Identify which cell holds the provided text, then report its [X, Y] central coordinate. 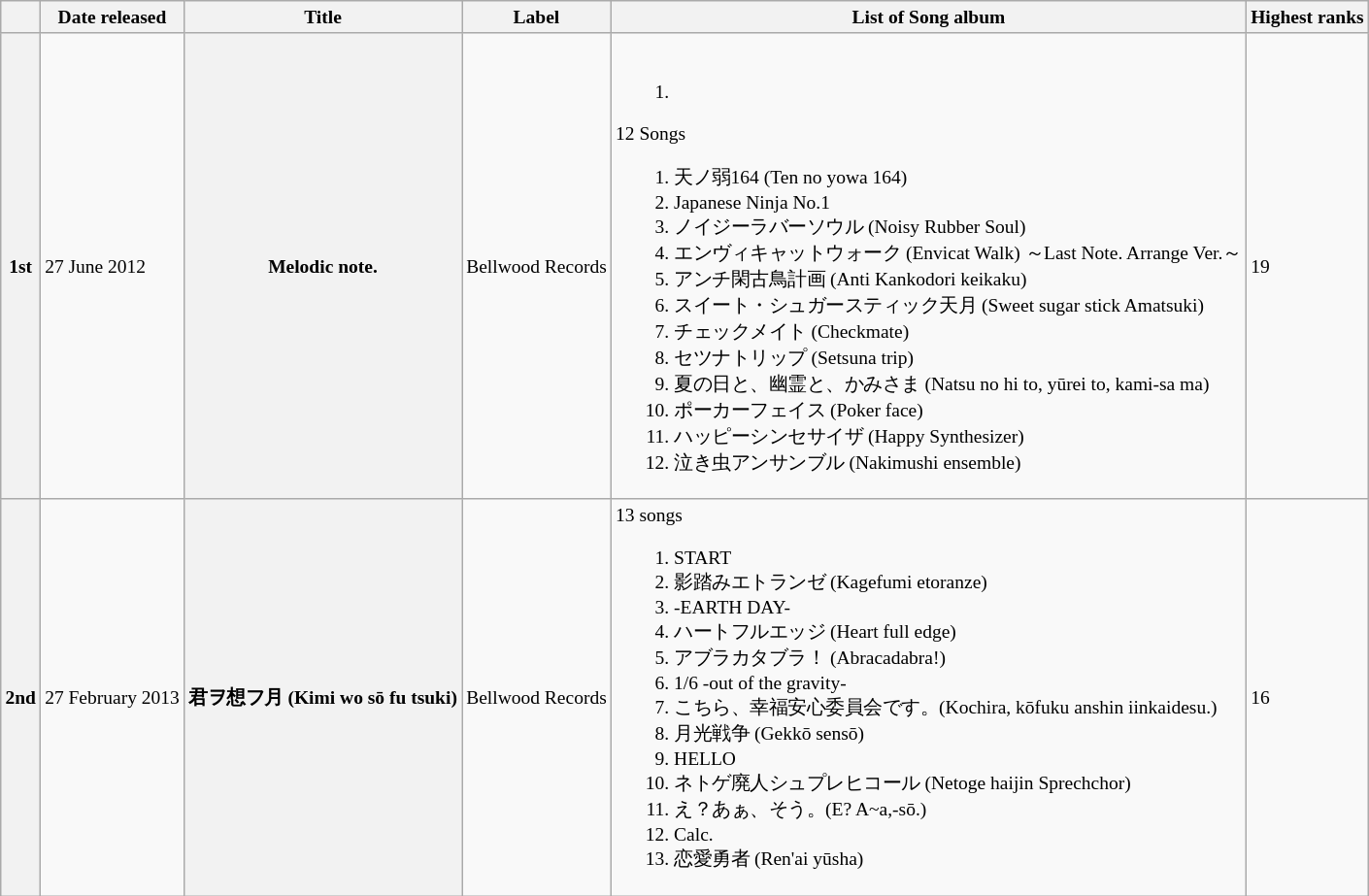
List of Song album [928, 17]
16 [1307, 697]
Date released [112, 17]
Melodic note. [322, 266]
19 [1307, 266]
Title [322, 17]
Label [537, 17]
2nd [21, 697]
27 February 2013 [112, 697]
君ヲ想フ月 (Kimi wo sō fu tsuki) [322, 697]
Highest ranks [1307, 17]
27 June 2012 [112, 266]
1st [21, 266]
